Capture the cell that displays the provided text and extract its [x, y] central coordinate. 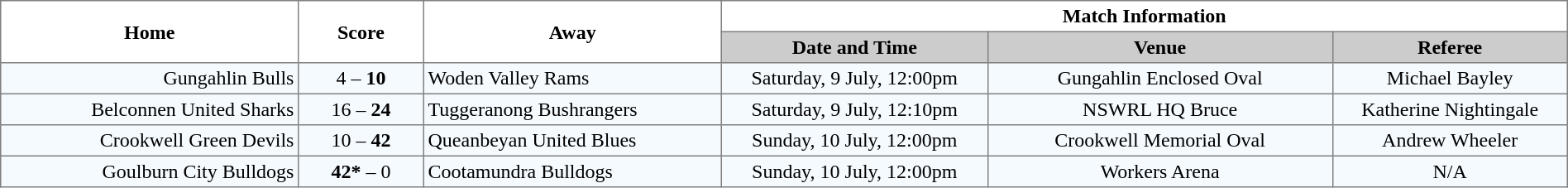
Date and Time [854, 47]
Score [361, 31]
Katherine Nightingale [1450, 109]
Gungahlin Bulls [150, 79]
Goulburn City Bulldogs [150, 171]
Tuggeranong Bushrangers [572, 109]
Belconnen United Sharks [150, 109]
4 – 10 [361, 79]
Workers Arena [1159, 171]
10 – 42 [361, 141]
Michael Bayley [1450, 79]
Saturday, 9 July, 12:10pm [854, 109]
Match Information [1145, 17]
Venue [1159, 47]
Away [572, 31]
Referee [1450, 47]
Crookwell Memorial Oval [1159, 141]
Home [150, 31]
Saturday, 9 July, 12:00pm [854, 79]
N/A [1450, 171]
Gungahlin Enclosed Oval [1159, 79]
Andrew Wheeler [1450, 141]
42* – 0 [361, 171]
Cootamundra Bulldogs [572, 171]
Crookwell Green Devils [150, 141]
16 – 24 [361, 109]
Queanbeyan United Blues [572, 141]
NSWRL HQ Bruce [1159, 109]
Woden Valley Rams [572, 79]
